Search for the cell housing the specified text and yield its (x, y) center coordinate. 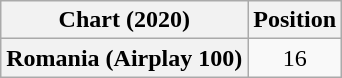
Romania (Airplay 100) (124, 58)
16 (295, 58)
Chart (2020) (124, 20)
Position (295, 20)
